Return the [x, y] coordinate for the center point of the cell that contains the specified text.  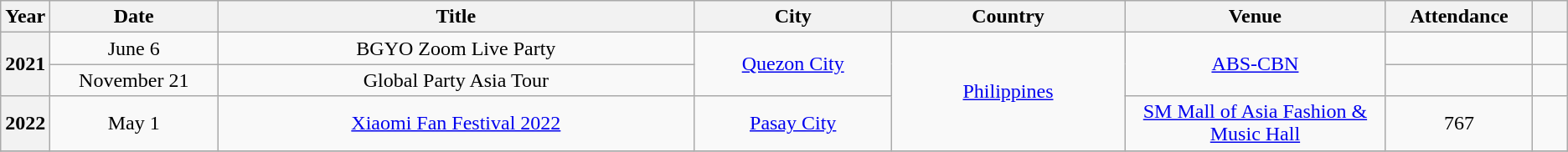
Country [1008, 17]
City [793, 17]
Quezon City [793, 64]
2022 [25, 124]
ABS-CBN [1256, 64]
June 6 [134, 48]
Attendance [1459, 17]
Venue [1256, 17]
Global Party Asia Tour [456, 80]
Philippines [1008, 92]
767 [1459, 124]
Xiaomi Fan Festival 2022 [456, 124]
May 1 [134, 124]
Year [25, 17]
Title [456, 17]
November 21 [134, 80]
Date [134, 17]
SM Mall of Asia Fashion & Music Hall [1256, 124]
2021 [25, 64]
BGYO Zoom Live Party [456, 48]
Pasay City [793, 124]
